Detect which cell encompasses the target text, then output its (X, Y) center coordinate. 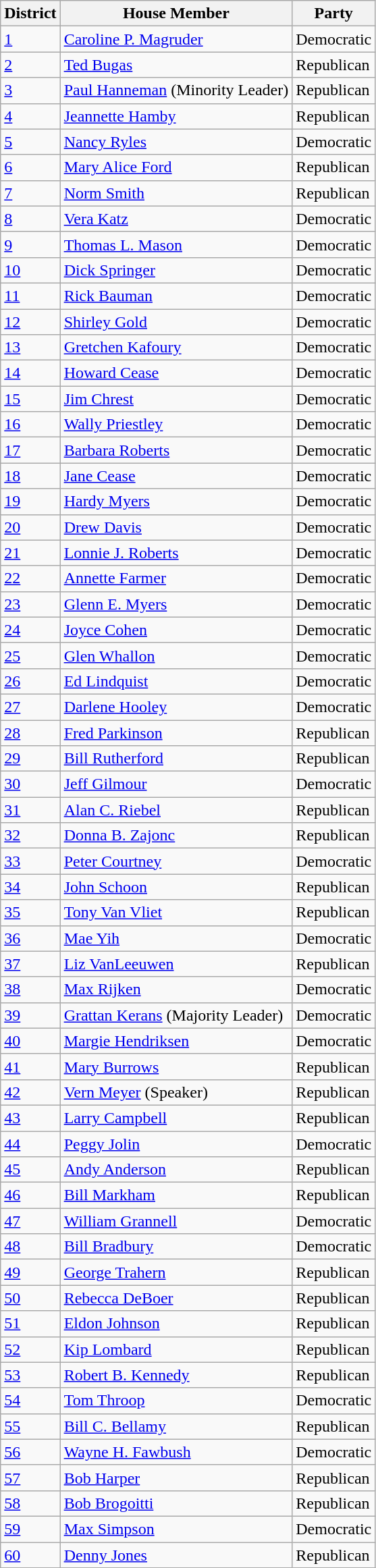
Tony Van Vliet (176, 913)
Bill Rutherford (176, 759)
46 (30, 1195)
Mary Burrows (176, 1066)
Grattan Kerans (Majority Leader) (176, 1015)
57 (30, 1478)
7 (30, 193)
Jane Cease (176, 476)
Mary Alice Ford (176, 167)
Max Rijken (176, 990)
Larry Campbell (176, 1118)
Wayne H. Fawbush (176, 1452)
55 (30, 1426)
26 (30, 681)
54 (30, 1401)
Lonnie J. Roberts (176, 553)
58 (30, 1503)
Glen Whallon (176, 655)
51 (30, 1324)
Jeannette Hamby (176, 116)
20 (30, 527)
40 (30, 1041)
Wally Priestley (176, 425)
Annette Farmer (176, 578)
25 (30, 655)
Hardy Myers (176, 502)
33 (30, 861)
Shirley Gold (176, 322)
Glenn E. Myers (176, 604)
Bill Bradbury (176, 1247)
18 (30, 476)
52 (30, 1349)
56 (30, 1452)
Thomas L. Mason (176, 244)
Kip Lombard (176, 1349)
Bob Harper (176, 1478)
12 (30, 322)
17 (30, 450)
13 (30, 348)
43 (30, 1118)
Vera Katz (176, 219)
Margie Hendriksen (176, 1041)
60 (30, 1555)
49 (30, 1272)
37 (30, 964)
31 (30, 810)
15 (30, 399)
Jim Chrest (176, 399)
34 (30, 887)
George Trahern (176, 1272)
2 (30, 65)
Party (333, 13)
Eldon Johnson (176, 1324)
21 (30, 553)
Gretchen Kafoury (176, 348)
Tom Throop (176, 1401)
45 (30, 1170)
Denny Jones (176, 1555)
47 (30, 1221)
36 (30, 938)
Paul Hanneman (Minority Leader) (176, 90)
23 (30, 604)
50 (30, 1298)
Rebecca DeBoer (176, 1298)
Bill C. Bellamy (176, 1426)
Bob Brogoitti (176, 1503)
10 (30, 270)
Peggy Jolin (176, 1144)
59 (30, 1529)
Bill Markham (176, 1195)
41 (30, 1066)
42 (30, 1092)
27 (30, 707)
44 (30, 1144)
14 (30, 373)
Dick Springer (176, 270)
39 (30, 1015)
38 (30, 990)
Peter Courtney (176, 861)
District (30, 13)
22 (30, 578)
Darlene Hooley (176, 707)
Alan C. Riebel (176, 810)
24 (30, 630)
Mae Yih (176, 938)
Rick Bauman (176, 296)
5 (30, 142)
Howard Cease (176, 373)
John Schoon (176, 887)
1 (30, 39)
Barbara Roberts (176, 450)
4 (30, 116)
Norm Smith (176, 193)
Nancy Ryles (176, 142)
Vern Meyer (Speaker) (176, 1092)
Max Simpson (176, 1529)
Caroline P. Magruder (176, 39)
Ed Lindquist (176, 681)
29 (30, 759)
Robert B. Kennedy (176, 1375)
11 (30, 296)
Jeff Gilmour (176, 784)
3 (30, 90)
16 (30, 425)
Fred Parkinson (176, 732)
Liz VanLeeuwen (176, 964)
48 (30, 1247)
53 (30, 1375)
Ted Bugas (176, 65)
Andy Anderson (176, 1170)
Joyce Cohen (176, 630)
19 (30, 502)
30 (30, 784)
9 (30, 244)
6 (30, 167)
32 (30, 836)
House Member (176, 13)
Donna B. Zajonc (176, 836)
Drew Davis (176, 527)
William Grannell (176, 1221)
8 (30, 219)
35 (30, 913)
28 (30, 732)
